Pinpoint the cell where the given text exists, returning its [X, Y] midpoint coordinate. 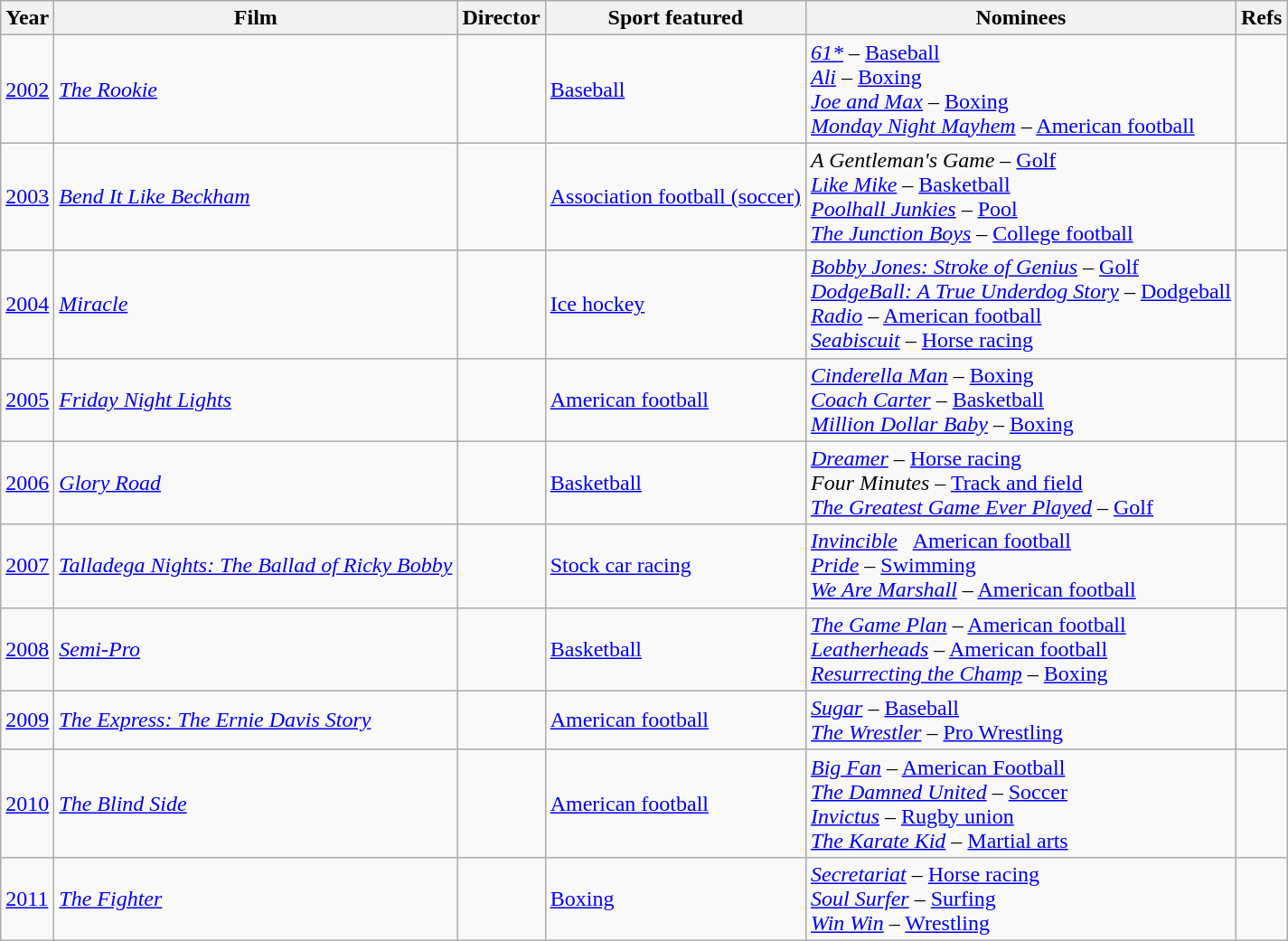
Year [27, 18]
Association football (soccer) [675, 197]
Dreamer – Horse racing Four Minutes – Track and fieldThe Greatest Game Ever Played – Golf [1020, 483]
Boxing [675, 899]
A Gentleman's Game – Golf Like Mike – Basketball Poolhall Junkies – PoolThe Junction Boys – College football [1020, 197]
Semi-Pro [256, 649]
The Blind Side [256, 803]
2004 [27, 304]
Stock car racing [675, 566]
2002 [27, 89]
2007 [27, 566]
Secretariat – Horse racing Soul Surfer – Surfing Win Win – Wrestling [1020, 899]
The Game Plan – American football Leatherheads – American football Resurrecting the Champ – Boxing [1020, 649]
Film [256, 18]
2005 [27, 400]
The Express: The Ernie Davis Story [256, 720]
Sugar – Baseball The Wrestler – Pro Wrestling [1020, 720]
Refs [1261, 18]
Nominees [1020, 18]
Miracle [256, 304]
Big Fan – American FootballThe Damned United – Soccer Invictus – Rugby unionThe Karate Kid – Martial arts [1020, 803]
Baseball [675, 89]
2003 [27, 197]
The Fighter [256, 899]
Friday Night Lights [256, 400]
Bobby Jones: Stroke of Genius – Golf DodgeBall: A True Underdog Story – Dodgeball Radio – American football Seabiscuit – Horse racing [1020, 304]
Glory Road [256, 483]
Sport featured [675, 18]
2010 [27, 803]
2006 [27, 483]
The Rookie [256, 89]
2008 [27, 649]
2009 [27, 720]
61* – BaseballAli – Boxing Joe and Max – Boxing Monday Night Mayhem – American football [1020, 89]
Ice hockey [675, 304]
Cinderella Man – Boxing Coach Carter – Basketball Million Dollar Baby – Boxing [1020, 400]
Talladega Nights: The Ballad of Ricky Bobby [256, 566]
Director [501, 18]
Invincible American football Pride – Swimming We Are Marshall – American football [1020, 566]
2011 [27, 899]
Bend It Like Beckham [256, 197]
